From the cell containing the given text, extract its center point as (X, Y) coordinate. 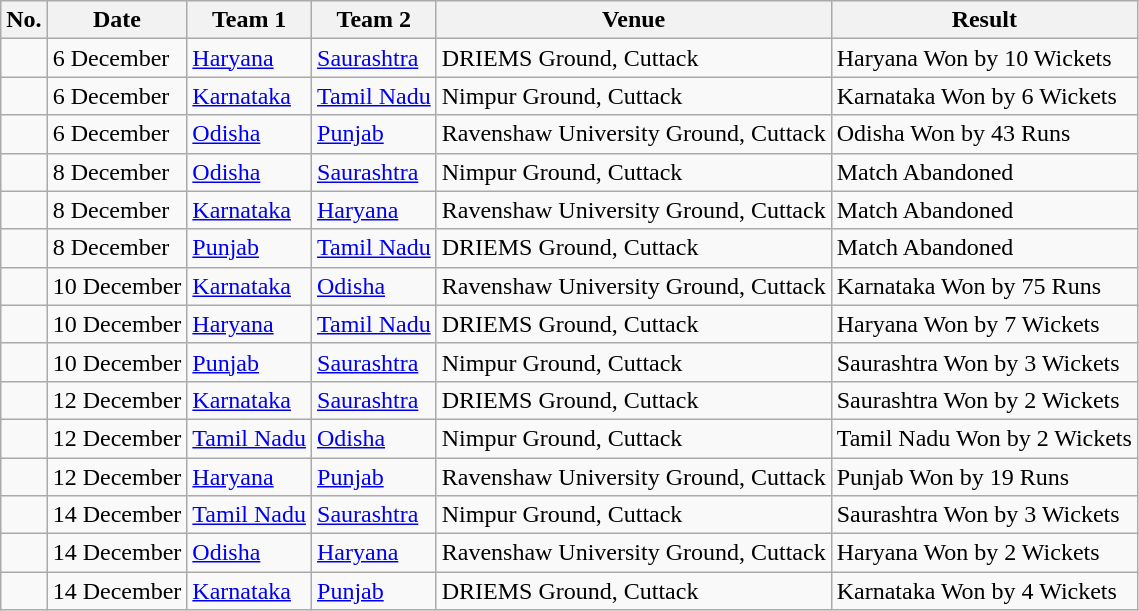
Saurashtra Won by 2 Wickets (984, 400)
No. (24, 20)
Haryana Won by 7 Wickets (984, 324)
Result (984, 20)
Team 2 (374, 20)
Punjab Won by 19 Runs (984, 477)
Team 1 (250, 20)
Tamil Nadu Won by 2 Wickets (984, 438)
Haryana Won by 10 Wickets (984, 58)
Karnataka Won by 4 Wickets (984, 591)
Odisha Won by 43 Runs (984, 134)
Haryana Won by 2 Wickets (984, 553)
Karnataka Won by 6 Wickets (984, 96)
Karnataka Won by 75 Runs (984, 286)
Venue (634, 20)
Date (117, 20)
